Determine the [x, y] coordinate at the center of the cell enclosing the given text.  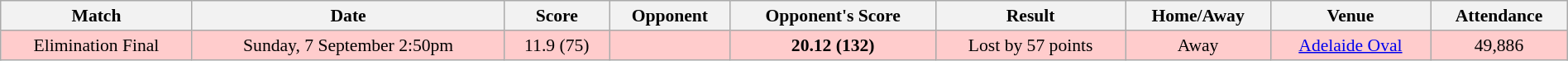
Date [348, 16]
Adelaide Oval [1350, 45]
11.9 (75) [557, 45]
Match [96, 16]
Venue [1350, 16]
20.12 (132) [833, 45]
Score [557, 16]
Result [1030, 16]
Opponent [670, 16]
Attendance [1499, 16]
Elimination Final [96, 45]
Away [1198, 45]
Opponent's Score [833, 16]
Home/Away [1198, 16]
49,886 [1499, 45]
Sunday, 7 September 2:50pm [348, 45]
Lost by 57 points [1030, 45]
